Search for the cell housing the specified text and yield its (X, Y) center coordinate. 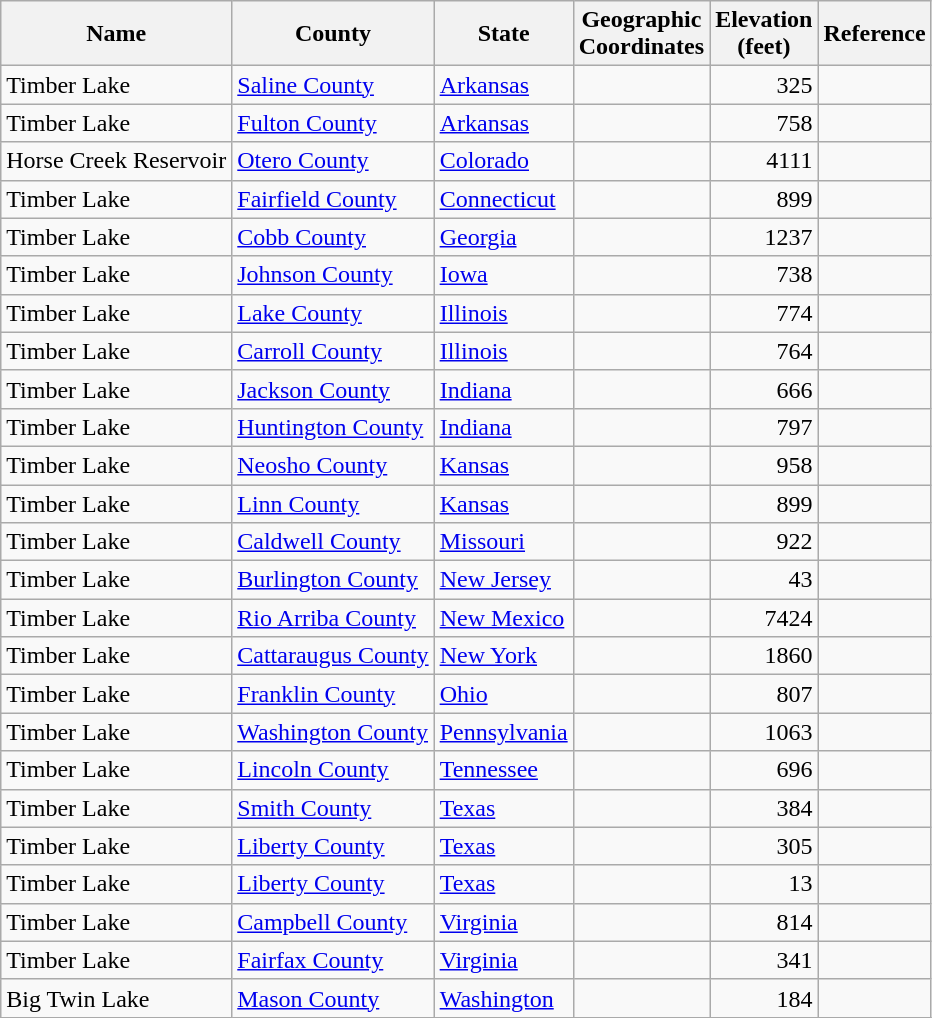
Pennsylvania (504, 732)
7424 (764, 618)
797 (764, 427)
GeographicCoordinates (641, 34)
Lincoln County (333, 770)
1237 (764, 237)
Rio Arriba County (333, 618)
Georgia (504, 237)
Missouri (504, 542)
Otero County (333, 161)
696 (764, 770)
Cobb County (333, 237)
Fulton County (333, 123)
774 (764, 313)
958 (764, 465)
807 (764, 694)
Burlington County (333, 580)
Franklin County (333, 694)
325 (764, 85)
Reference (874, 34)
1063 (764, 732)
Connecticut (504, 199)
764 (764, 351)
43 (764, 580)
Lake County (333, 313)
Huntington County (333, 427)
Campbell County (333, 922)
Big Twin Lake (116, 998)
State (504, 34)
Carroll County (333, 351)
666 (764, 389)
13 (764, 884)
758 (764, 123)
922 (764, 542)
Johnson County (333, 275)
Horse Creek Reservoir (116, 161)
Iowa (504, 275)
Washington (504, 998)
Ohio (504, 694)
Cattaraugus County (333, 656)
Colorado (504, 161)
738 (764, 275)
Name (116, 34)
4111 (764, 161)
New Mexico (504, 618)
Linn County (333, 503)
Fairfield County (333, 199)
County (333, 34)
341 (764, 960)
814 (764, 922)
1860 (764, 656)
Neosho County (333, 465)
Mason County (333, 998)
Elevation(feet) (764, 34)
Saline County (333, 85)
384 (764, 808)
Caldwell County (333, 542)
Tennessee (504, 770)
Fairfax County (333, 960)
305 (764, 846)
New Jersey (504, 580)
Smith County (333, 808)
Jackson County (333, 389)
184 (764, 998)
Washington County (333, 732)
New York (504, 656)
